Identify which cell holds the provided text, then report its (X, Y) central coordinate. 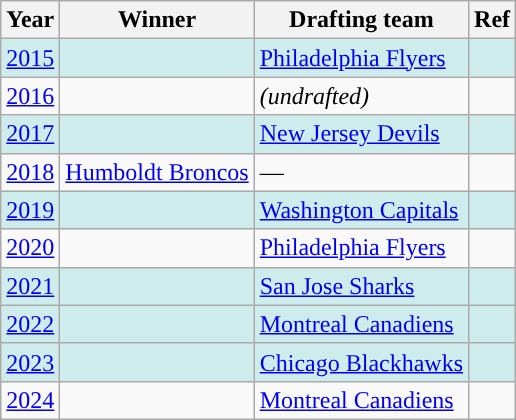
Washington Capitals (361, 210)
Ref (492, 20)
2015 (30, 58)
2022 (30, 324)
New Jersey Devils (361, 134)
2017 (30, 134)
2018 (30, 172)
2024 (30, 400)
Humboldt Broncos (157, 172)
2016 (30, 96)
(undrafted) (361, 96)
2019 (30, 210)
Year (30, 20)
— (361, 172)
2021 (30, 286)
Drafting team (361, 20)
Chicago Blackhawks (361, 362)
San Jose Sharks (361, 286)
2020 (30, 248)
Winner (157, 20)
2023 (30, 362)
